For the text-containing cell, return its midpoint in (X, Y) coordinate format. 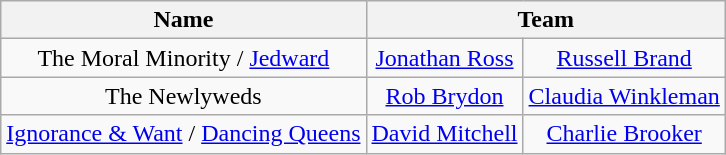
The Newlyweds (184, 96)
Claudia Winkleman (624, 96)
Ignorance & Want / Dancing Queens (184, 134)
David Mitchell (444, 134)
Russell Brand (624, 58)
Name (184, 20)
Team (546, 20)
Rob Brydon (444, 96)
Charlie Brooker (624, 134)
The Moral Minority / Jedward (184, 58)
Jonathan Ross (444, 58)
